From the cell containing the given text, extract its center point as (X, Y) coordinate. 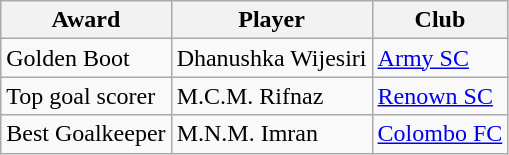
Colombo FC (440, 134)
Player (272, 20)
Golden Boot (86, 58)
Top goal scorer (86, 96)
Army SC (440, 58)
Renown SC (440, 96)
Award (86, 20)
M.N.M. Imran (272, 134)
Dhanushka Wijesiri (272, 58)
Club (440, 20)
M.C.M. Rifnaz (272, 96)
Best Goalkeeper (86, 134)
